For the text-containing cell, return its midpoint in [X, Y] coordinate format. 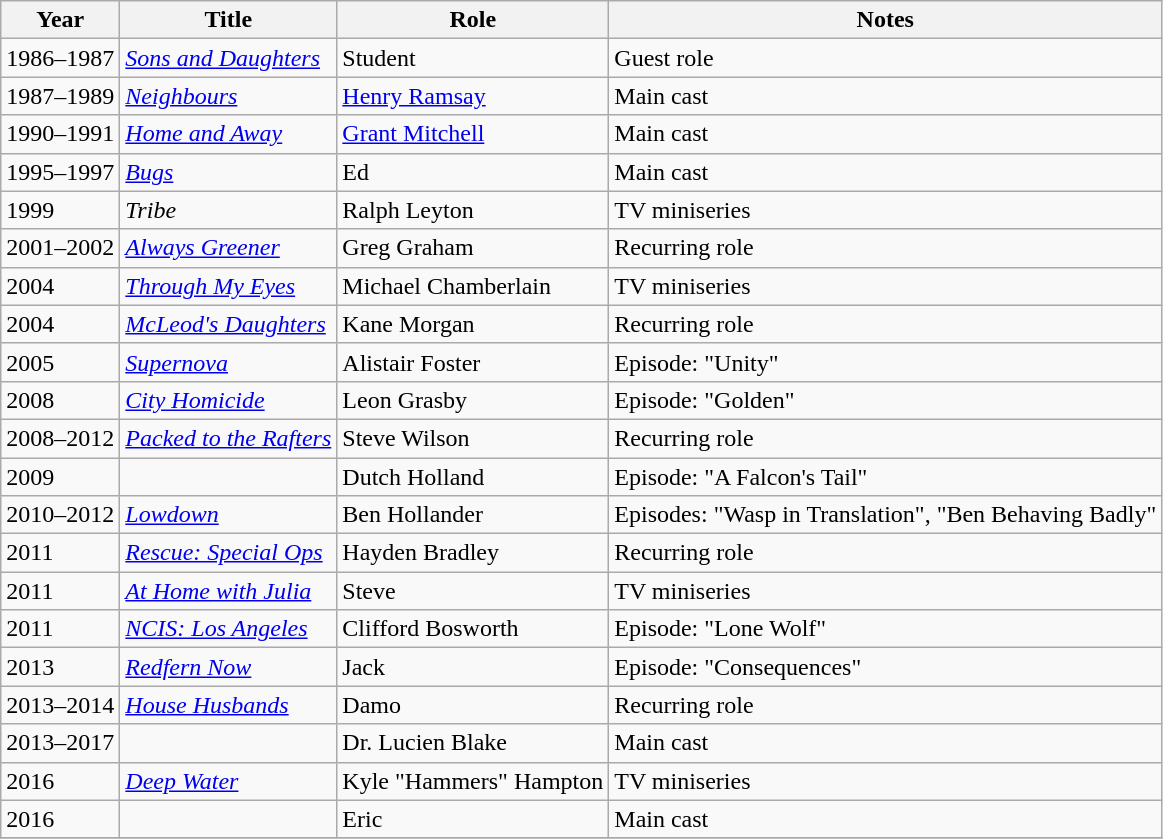
Eric [473, 819]
1999 [60, 210]
Greg Graham [473, 248]
Deep Water [228, 781]
House Husbands [228, 705]
Always Greener [228, 248]
Ed [473, 172]
Role [473, 20]
Packed to the Rafters [228, 438]
Home and Away [228, 134]
Damo [473, 705]
2013 [60, 667]
Jack [473, 667]
Kyle "Hammers" Hampton [473, 781]
Supernova [228, 362]
1990–1991 [60, 134]
Steve [473, 591]
Bugs [228, 172]
Year [60, 20]
Redfern Now [228, 667]
Ben Hollander [473, 515]
Dutch Holland [473, 477]
NCIS: Los Angeles [228, 629]
Episode: "Consequences" [886, 667]
1987–1989 [60, 96]
At Home with Julia [228, 591]
Episode: "Golden" [886, 400]
City Homicide [228, 400]
Dr. Lucien Blake [473, 743]
Episodes: "Wasp in Translation", "Ben Behaving Badly" [886, 515]
Student [473, 58]
Steve Wilson [473, 438]
2008 [60, 400]
2010–2012 [60, 515]
McLeod's Daughters [228, 324]
Notes [886, 20]
2008–2012 [60, 438]
Alistair Foster [473, 362]
Hayden Bradley [473, 553]
Episode: "Lone Wolf" [886, 629]
Title [228, 20]
Henry Ramsay [473, 96]
Clifford Bosworth [473, 629]
2001–2002 [60, 248]
Episode: "Unity" [886, 362]
1995–1997 [60, 172]
Through My Eyes [228, 286]
2013–2014 [60, 705]
2013–2017 [60, 743]
Michael Chamberlain [473, 286]
Kane Morgan [473, 324]
Guest role [886, 58]
2005 [60, 362]
Neighbours [228, 96]
Tribe [228, 210]
Rescue: Special Ops [228, 553]
1986–1987 [60, 58]
Episode: "A Falcon's Tail" [886, 477]
Grant Mitchell [473, 134]
2009 [60, 477]
Lowdown [228, 515]
Ralph Leyton [473, 210]
Sons and Daughters [228, 58]
Leon Grasby [473, 400]
